Pinpoint the cell where the given text exists, returning its (x, y) midpoint coordinate. 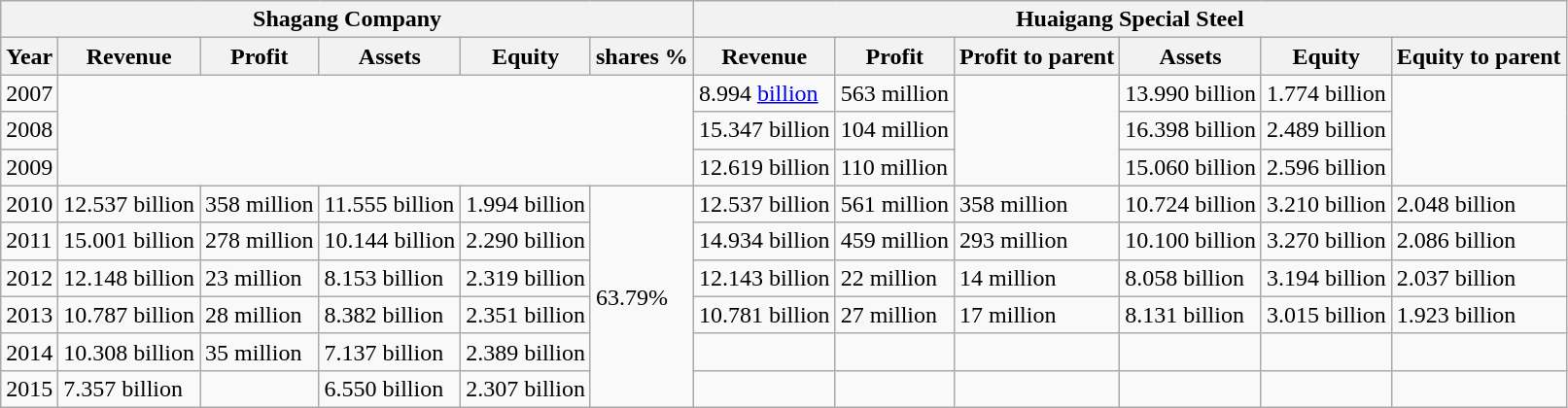
1.994 billion (526, 204)
10.144 billion (390, 241)
15.347 billion (764, 130)
16.398 billion (1191, 130)
2009 (29, 167)
12.619 billion (764, 167)
17 million (1037, 315)
63.79% (642, 296)
14.934 billion (764, 241)
2010 (29, 204)
1.774 billion (1326, 93)
15.001 billion (129, 241)
2008 (29, 130)
2.037 billion (1479, 278)
3.210 billion (1326, 204)
10.308 billion (129, 352)
2013 (29, 315)
15.060 billion (1191, 167)
12.143 billion (764, 278)
Shagang Company (348, 19)
2012 (29, 278)
3.270 billion (1326, 241)
3.015 billion (1326, 315)
104 million (894, 130)
Huaigang Special Steel (1130, 19)
293 million (1037, 241)
2.307 billion (526, 389)
2.351 billion (526, 315)
278 million (260, 241)
2.389 billion (526, 352)
6.550 billion (390, 389)
2007 (29, 93)
8.131 billion (1191, 315)
3.194 billion (1326, 278)
7.137 billion (390, 352)
12.148 billion (129, 278)
8.153 billion (390, 278)
23 million (260, 278)
2.048 billion (1479, 204)
10.787 billion (129, 315)
2015 (29, 389)
8.382 billion (390, 315)
2.290 billion (526, 241)
459 million (894, 241)
2.596 billion (1326, 167)
28 million (260, 315)
10.724 billion (1191, 204)
22 million (894, 278)
14 million (1037, 278)
10.100 billion (1191, 241)
2.086 billion (1479, 241)
2.489 billion (1326, 130)
13.990 billion (1191, 93)
35 million (260, 352)
2.319 billion (526, 278)
8.994 billion (764, 93)
10.781 billion (764, 315)
Profit to parent (1037, 56)
Equity to parent (1479, 56)
2014 (29, 352)
7.357 billion (129, 389)
27 million (894, 315)
2011 (29, 241)
1.923 billion (1479, 315)
8.058 billion (1191, 278)
561 million (894, 204)
shares % (642, 56)
110 million (894, 167)
Year (29, 56)
11.555 billion (390, 204)
563 million (894, 93)
